Determine the [X, Y] coordinate at the center of the cell enclosing the given text.  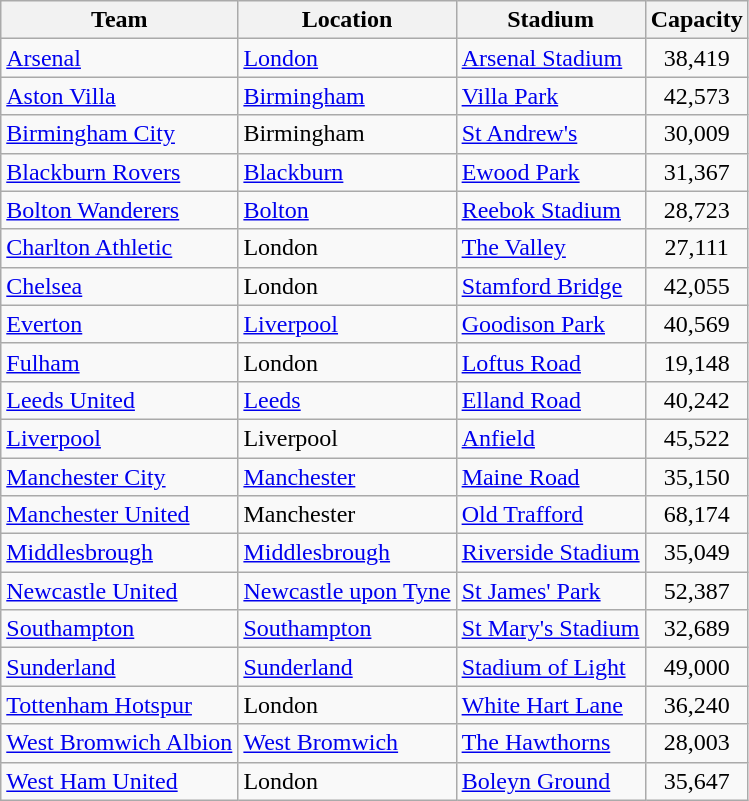
32,689 [696, 629]
White Hart Lane [550, 705]
Chelsea [120, 286]
27,111 [696, 248]
Riverside Stadium [550, 553]
42,055 [696, 286]
Blackburn Rovers [120, 172]
40,569 [696, 324]
30,009 [696, 134]
Loftus Road [550, 362]
Manchester City [120, 477]
Manchester United [120, 515]
St James' Park [550, 591]
28,003 [696, 743]
Birmingham City [120, 134]
Arsenal [120, 58]
Anfield [550, 438]
The Valley [550, 248]
35,647 [696, 781]
Bolton [347, 210]
28,723 [696, 210]
42,573 [696, 96]
Newcastle upon Tyne [347, 591]
Boleyn Ground [550, 781]
35,049 [696, 553]
38,419 [696, 58]
West Ham United [120, 781]
St Mary's Stadium [550, 629]
The Hawthorns [550, 743]
45,522 [696, 438]
Location [347, 20]
Elland Road [550, 400]
Goodison Park [550, 324]
Arsenal Stadium [550, 58]
68,174 [696, 515]
Maine Road [550, 477]
Villa Park [550, 96]
52,387 [696, 591]
Team [120, 20]
Capacity [696, 20]
Everton [120, 324]
40,242 [696, 400]
35,150 [696, 477]
Newcastle United [120, 591]
31,367 [696, 172]
Old Trafford [550, 515]
36,240 [696, 705]
St Andrew's [550, 134]
Stadium of Light [550, 667]
Fulham [120, 362]
Bolton Wanderers [120, 210]
Blackburn [347, 172]
Reebok Stadium [550, 210]
Stamford Bridge [550, 286]
Leeds [347, 400]
West Bromwich [347, 743]
Stadium [550, 20]
Ewood Park [550, 172]
Charlton Athletic [120, 248]
Tottenham Hotspur [120, 705]
49,000 [696, 667]
19,148 [696, 362]
West Bromwich Albion [120, 743]
Aston Villa [120, 96]
Leeds United [120, 400]
